Determine the (X, Y) coordinate at the center of the cell enclosing the given text.  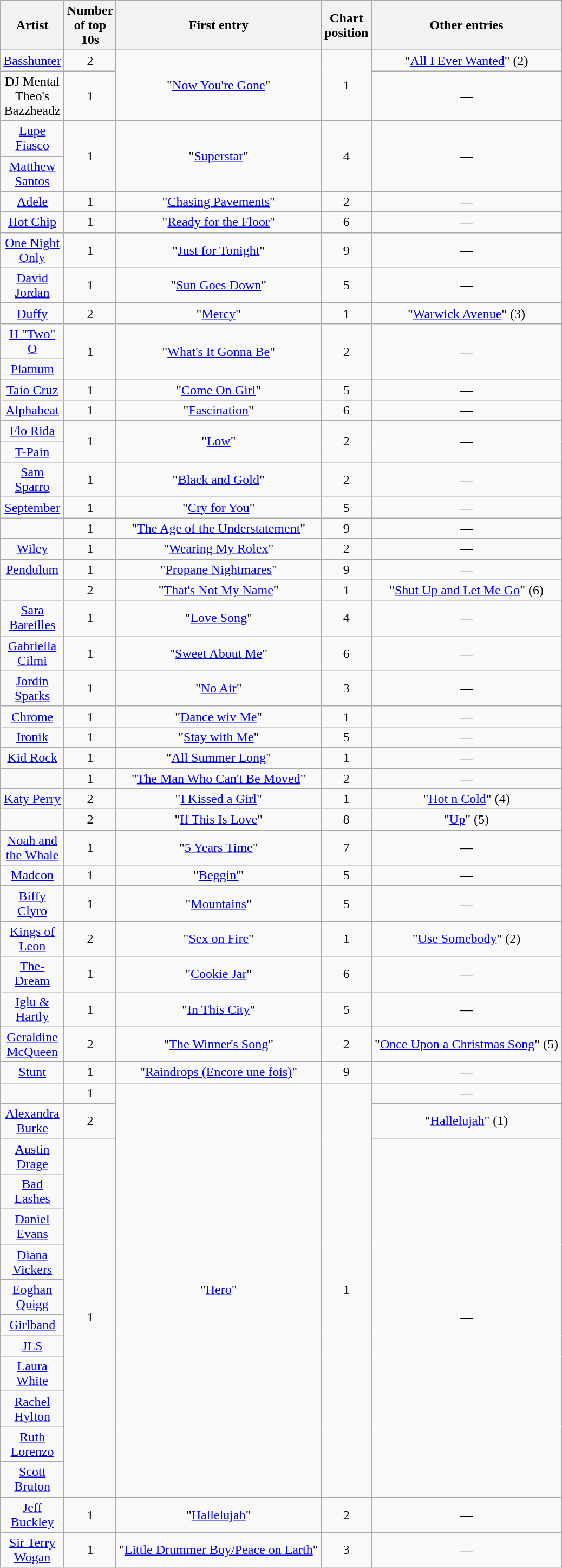
"Use Somebody" (2) (467, 938)
First entry (219, 25)
"Sun Goes Down" (219, 285)
"Once Upon a Christmas Song" (5) (467, 1045)
"Mountains" (219, 904)
Stunt (32, 1072)
Number of top 10s (90, 25)
Daniel Evans (32, 1227)
"If This Is Love" (219, 820)
Austin Drage (32, 1156)
The-Dream (32, 974)
September (32, 508)
Scott Bruton (32, 1479)
"Come On Girl" (219, 390)
"5 Years Time" (219, 847)
Sir Terry Wogan (32, 1550)
Other entries (467, 25)
Duffy (32, 313)
"Cookie Jar" (219, 974)
"What's It Gonna Be" (219, 351)
"That's Not My Name" (219, 590)
"Hot n Cold" (4) (467, 799)
"Cry for You" (219, 508)
"Wearing My Rolex" (219, 549)
Jordin Sparks (32, 688)
"Just for Tonight" (219, 250)
David Jordan (32, 285)
Hot Chip (32, 222)
"Hallelujah" (219, 1515)
Girlband (32, 1325)
"The Man Who Can't Be Moved" (219, 779)
Alphabeat (32, 411)
H "Two" O (32, 341)
Lupe Fiasco (32, 139)
Adele (32, 202)
Kings of Leon (32, 938)
Wiley (32, 549)
Rachel Hylton (32, 1409)
"Fascination" (219, 411)
Madcon (32, 876)
Sara Bareilles (32, 618)
"The Winner's Song" (219, 1045)
Pendulum (32, 569)
"Raindrops (Encore une fois)" (219, 1072)
"Warwick Avenue" (3) (467, 313)
Geraldine McQueen (32, 1045)
"All Summer Long" (219, 757)
DJ Mental Theo's Bazzheadz (32, 96)
"Now You're Gone" (219, 86)
Platnum (32, 369)
"Love Song" (219, 618)
"Ready for the Floor" (219, 222)
"Sweet About Me" (219, 653)
"Mercy" (219, 313)
JLS (32, 1346)
Basshunter (32, 61)
7 (347, 847)
"Propane Nightmares" (219, 569)
Biffy Clyro (32, 904)
"The Age of the Understatement" (219, 528)
Gabriella Cilmi (32, 653)
"All I Ever Wanted" (2) (467, 61)
"No Air" (219, 688)
"Stay with Me" (219, 737)
Alexandra Burke (32, 1120)
T-Pain (32, 452)
"Black and Gold" (219, 480)
Iglu & Hartly (32, 1009)
"Hallelujah" (1) (467, 1120)
Katy Perry (32, 799)
"Shut Up and Let Me Go" (6) (467, 590)
8 (347, 820)
"Hero" (219, 1290)
Artist (32, 25)
Ruth Lorenzo (32, 1444)
"I Kissed a Girl" (219, 799)
Taio Cruz (32, 390)
Chart position (347, 25)
"Low" (219, 442)
Laura White (32, 1374)
Jeff Buckley (32, 1515)
Chrome (32, 716)
"Chasing Pavements" (219, 202)
One Night Only (32, 250)
Noah and the Whale (32, 847)
Eoghan Quigg (32, 1297)
Ironik (32, 737)
"Superstar" (219, 156)
Bad Lashes (32, 1191)
"Little Drummer Boy/Peace on Earth" (219, 1550)
"Dance wiv Me" (219, 716)
Kid Rock (32, 757)
Flo Rida (32, 431)
"Beggin'" (219, 876)
"In This City" (219, 1009)
Matthew Santos (32, 173)
Diana Vickers (32, 1261)
"Sex on Fire" (219, 938)
Sam Sparro (32, 480)
"Up" (5) (467, 820)
